Locate the cell with the specified text and output its [X, Y] center coordinate. 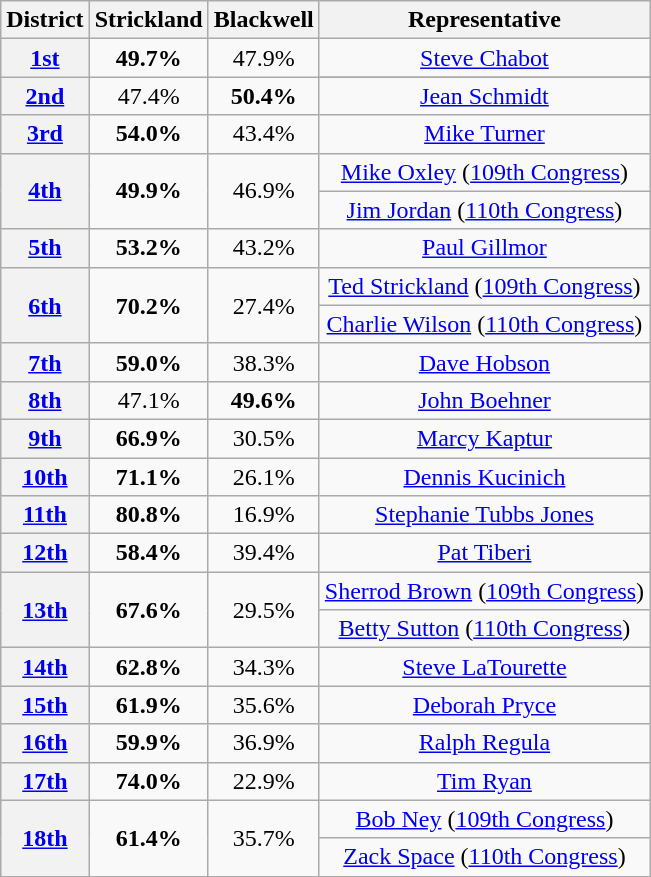
70.2% [148, 305]
14th [45, 667]
John Boehner [484, 400]
3rd [45, 134]
Jean Schmidt [484, 96]
50.4% [264, 96]
13th [45, 610]
30.5% [264, 438]
47.9% [264, 58]
Zack Space (110th Congress) [484, 857]
12th [45, 553]
15th [45, 705]
Jim Jordan (110th Congress) [484, 210]
66.9% [148, 438]
47.4% [148, 96]
61.9% [148, 705]
35.7% [264, 838]
18th [45, 838]
80.8% [148, 515]
5th [45, 248]
36.9% [264, 743]
Bob Ney (109th Congress) [484, 819]
43.4% [264, 134]
17th [45, 781]
58.4% [148, 553]
46.9% [264, 191]
Marcy Kaptur [484, 438]
Dave Hobson [484, 362]
34.3% [264, 667]
Sherrod Brown (109th Congress) [484, 591]
Strickland [148, 20]
9th [45, 438]
10th [45, 477]
35.6% [264, 705]
Blackwell [264, 20]
54.0% [148, 134]
4th [45, 191]
11th [45, 515]
Dennis Kucinich [484, 477]
7th [45, 362]
Deborah Pryce [484, 705]
71.1% [148, 477]
Steve Chabot [484, 58]
16.9% [264, 515]
43.2% [264, 248]
District [45, 20]
39.4% [264, 553]
59.0% [148, 362]
Betty Sutton (110th Congress) [484, 629]
8th [45, 400]
49.7% [148, 58]
26.1% [264, 477]
61.4% [148, 838]
Ted Strickland (109th Congress) [484, 286]
47.1% [148, 400]
49.9% [148, 191]
Steve LaTourette [484, 667]
59.9% [148, 743]
Ralph Regula [484, 743]
Mike Oxley (109th Congress) [484, 172]
Tim Ryan [484, 781]
2nd [45, 96]
27.4% [264, 305]
Pat Tiberi [484, 553]
67.6% [148, 610]
22.9% [264, 781]
Charlie Wilson (110th Congress) [484, 324]
1st [45, 58]
29.5% [264, 610]
6th [45, 305]
62.8% [148, 667]
16th [45, 743]
49.6% [264, 400]
Mike Turner [484, 134]
38.3% [264, 362]
Representative [484, 20]
74.0% [148, 781]
53.2% [148, 248]
Stephanie Tubbs Jones [484, 515]
Paul Gillmor [484, 248]
